Pinpoint the cell where the given text exists, returning its [x, y] midpoint coordinate. 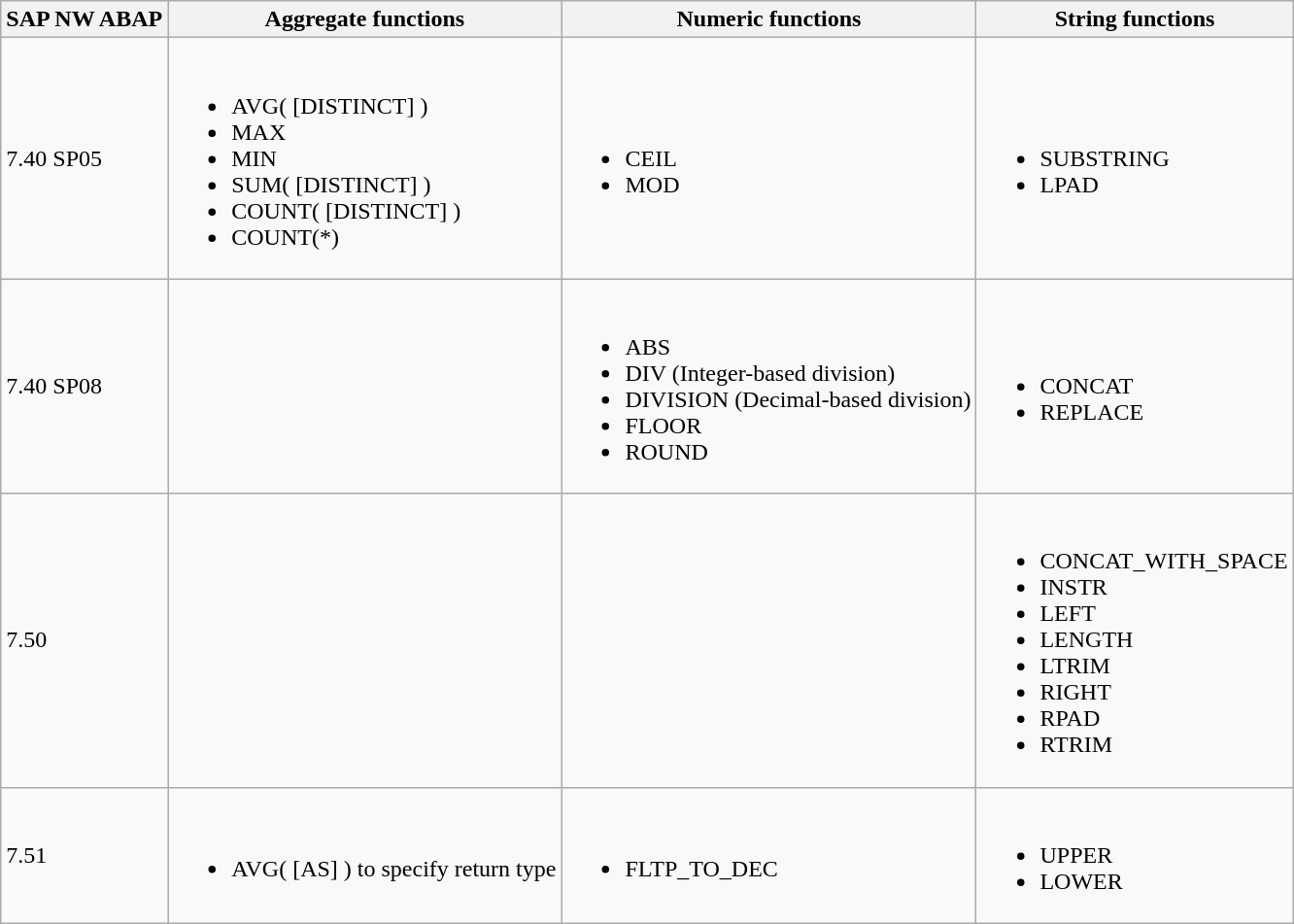
CONCAT_WITH_SPACEINSTRLEFTLENGTHLTRIMRIGHTRPADRTRIM [1135, 640]
AVG( [AS] ) to specify return type [365, 855]
7.50 [85, 640]
AVG( [DISTINCT] )MAXMINSUM( [DISTINCT] )COUNT( [DISTINCT] )COUNT(*) [365, 158]
ABSDIV (Integer-based division)DIVISION (Decimal-based division)FLOORROUND [769, 387]
String functions [1135, 19]
7.40 SP08 [85, 387]
7.40 SP05 [85, 158]
SAP NW ABAP [85, 19]
7.51 [85, 855]
CONCATREPLACE [1135, 387]
FLTP_TO_DEC [769, 855]
CEILMOD [769, 158]
Aggregate functions [365, 19]
SUBSTRINGLPAD [1135, 158]
Numeric functions [769, 19]
UPPERLOWER [1135, 855]
